Scan for the cell matching the given text and deliver its [x, y] coordinate at center. 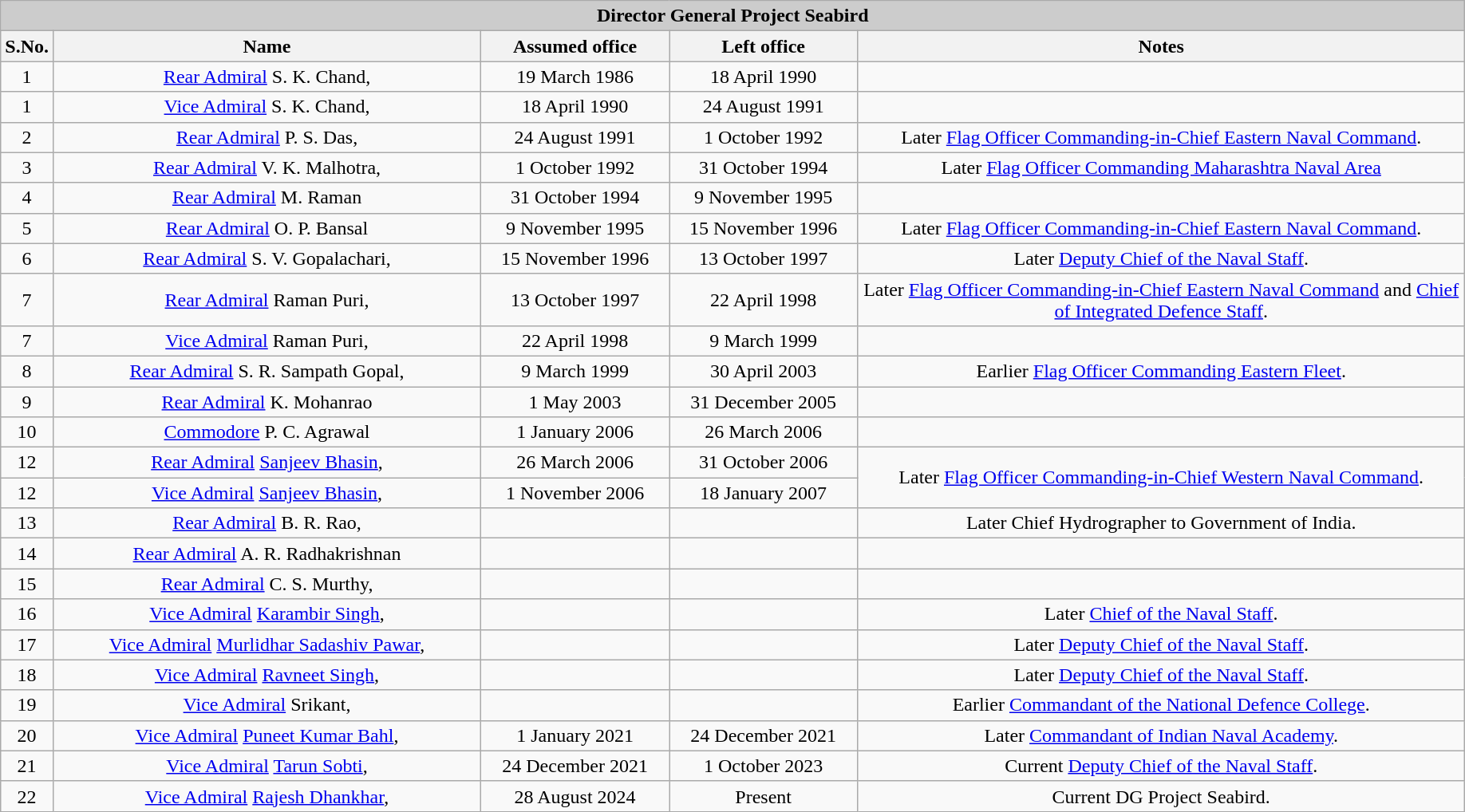
1 November 2006 [575, 493]
Later Flag Officer Commanding Maharashtra Naval Area [1162, 168]
Current DG Project Seabird. [1162, 796]
Later Commandant of Indian Naval Academy. [1162, 735]
10 [27, 432]
1 October 2023 [764, 766]
17 [27, 644]
Director General Project Seabird [732, 16]
Later Chief Hydrographer to Government of India. [1162, 523]
Vice Admiral Tarun Sobti, [267, 766]
Vice Admiral Puneet Kumar Bahl, [267, 735]
30 April 2003 [764, 371]
Rear Admiral Sanjeev Bhasin, [267, 463]
Later Flag Officer Commanding-in-Chief Eastern Naval Command and Chief of Integrated Defence Staff. [1162, 300]
18 January 2007 [764, 493]
22 [27, 796]
Vice Admiral Ravneet Singh, [267, 675]
5 [27, 228]
8 [27, 371]
20 [27, 735]
15 [27, 584]
Later Chief of the Naval Staff. [1162, 614]
3 [27, 168]
Rear Admiral O. P. Bansal [267, 228]
18 [27, 675]
19 [27, 705]
Notes [1162, 46]
1 May 2003 [575, 401]
Rear Admiral C. S. Murthy, [267, 584]
Vice Admiral Rajesh Dhankhar, [267, 796]
21 [27, 766]
Later Flag Officer Commanding-in-Chief Western Naval Command. [1162, 478]
Rear Admiral Raman Puri, [267, 300]
Rear Admiral P. S. Das, [267, 137]
Vice Admiral Karambir Singh, [267, 614]
Rear Admiral S. K. Chand, [267, 77]
4 [27, 198]
Commodore P. C. Agrawal [267, 432]
Current Deputy Chief of the Naval Staff. [1162, 766]
Earlier Commandant of the National Defence College. [1162, 705]
9 [27, 401]
16 [27, 614]
28 August 2024 [575, 796]
1 January 2006 [575, 432]
Rear Admiral K. Mohanrao [267, 401]
Name [267, 46]
Rear Admiral V. K. Malhotra, [267, 168]
Vice Admiral Sanjeev Bhasin, [267, 493]
Vice Admiral Srikant, [267, 705]
Rear Admiral A. R. Radhakrishnan [267, 554]
S.No. [27, 46]
Rear Admiral S. R. Sampath Gopal, [267, 371]
13 [27, 523]
Vice Admiral Murlidhar Sadashiv Pawar, [267, 644]
31 December 2005 [764, 401]
Rear Admiral S. V. Gopalachari, [267, 258]
2 [27, 137]
6 [27, 258]
31 October 2006 [764, 463]
Rear Admiral B. R. Rao, [267, 523]
1 January 2021 [575, 735]
Left office [764, 46]
14 [27, 554]
Earlier Flag Officer Commanding Eastern Fleet. [1162, 371]
Vice Admiral Raman Puri, [267, 341]
Vice Admiral S. K. Chand, [267, 107]
19 March 1986 [575, 77]
Assumed office [575, 46]
Rear Admiral M. Raman [267, 198]
Present [764, 796]
